From the cell containing the given text, extract its center point as [x, y] coordinate. 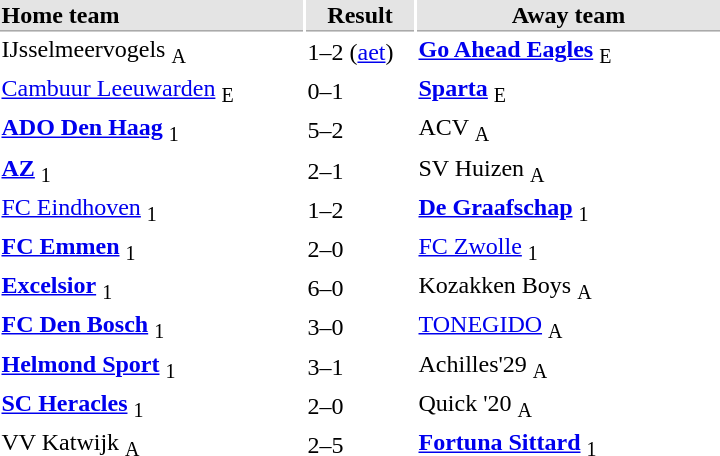
5–2 [360, 131]
Achilles'29 A [568, 367]
Cambuur Leeuwarden E [152, 92]
ACV A [568, 131]
De Graafschap 1 [568, 210]
FC Emmen 1 [152, 249]
Result [360, 16]
2–1 [360, 170]
AZ 1 [152, 170]
IJsselmeervogels A [152, 52]
6–0 [360, 288]
Quick '20 A [568, 406]
Kozakken Boys A [568, 288]
SC Heracles 1 [152, 406]
SV Huizen A [568, 170]
TONEGIDO A [568, 327]
ADO Den Haag 1 [152, 131]
Away team [568, 16]
1–2 (aet) [360, 52]
FC Den Bosch 1 [152, 327]
3–1 [360, 367]
Helmond Sport 1 [152, 367]
Home team [152, 16]
Excelsior 1 [152, 288]
FC Zwolle 1 [568, 249]
Go Ahead Eagles E [568, 52]
1–2 [360, 210]
3–0 [360, 327]
Sparta E [568, 92]
0–1 [360, 92]
FC Eindhoven 1 [152, 210]
